From the cell containing the given text, extract its center point as [X, Y] coordinate. 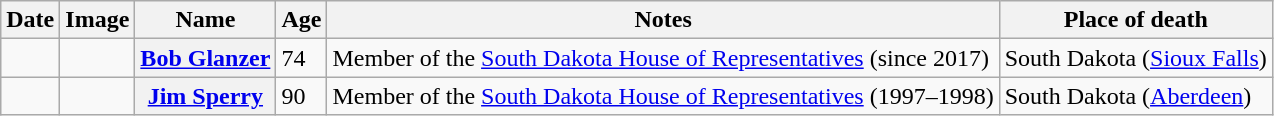
74 [302, 58]
Jim Sperry [206, 96]
Image [98, 20]
Bob Glanzer [206, 58]
Name [206, 20]
Place of death [1136, 20]
Notes [663, 20]
Date [30, 20]
Member of the South Dakota House of Representatives (since 2017) [663, 58]
South Dakota (Aberdeen) [1136, 96]
Age [302, 20]
South Dakota (Sioux Falls) [1136, 58]
Member of the South Dakota House of Representatives (1997–1998) [663, 96]
90 [302, 96]
